Pinpoint the cell where the given text exists, returning its [X, Y] midpoint coordinate. 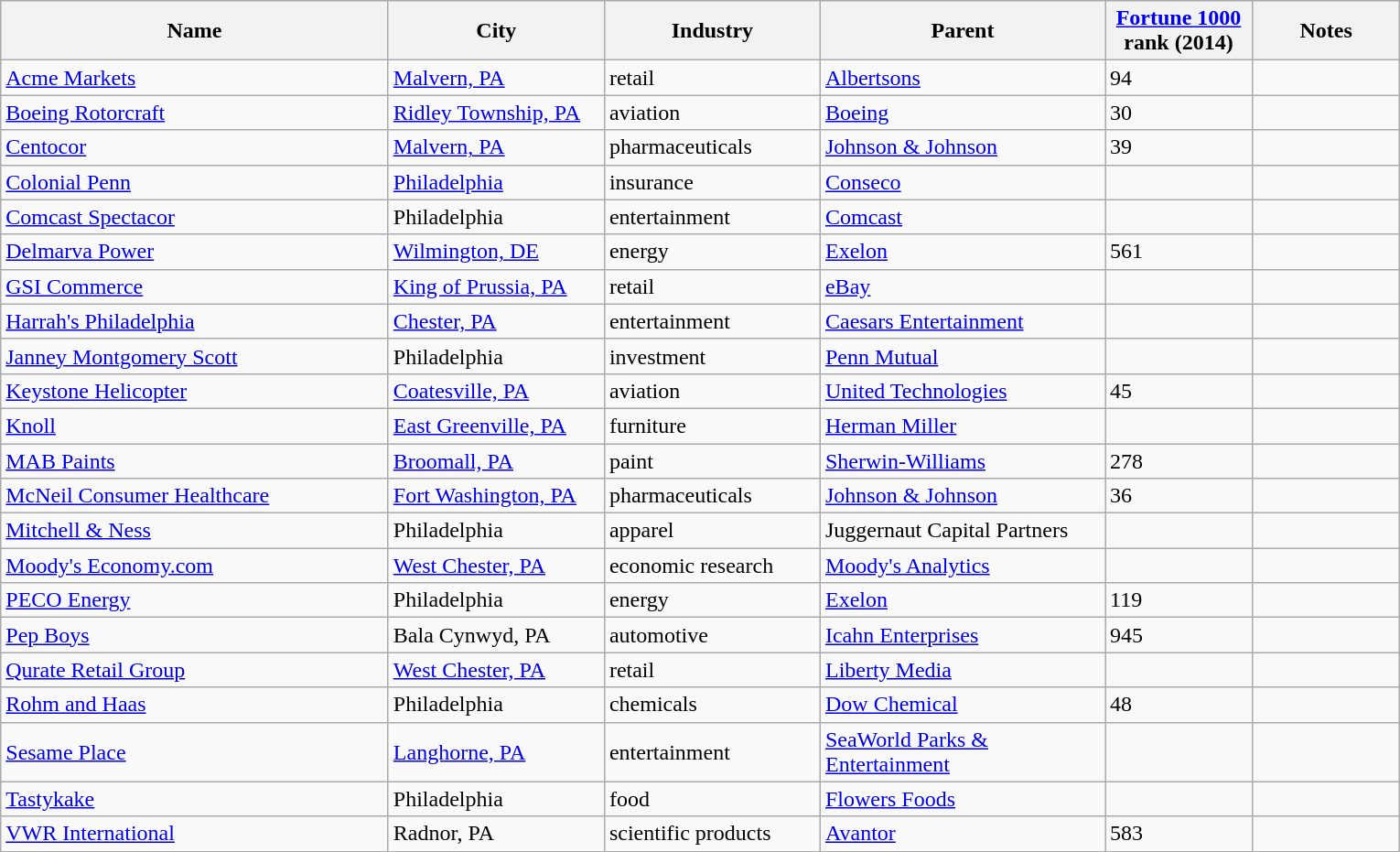
Mitchell & Ness [195, 531]
Herman Miller [963, 426]
insurance [712, 182]
Name [195, 31]
39 [1179, 147]
McNeil Consumer Healthcare [195, 496]
Delmarva Power [195, 252]
Conseco [963, 182]
Rohm and Haas [195, 705]
VWR International [195, 834]
furniture [712, 426]
36 [1179, 496]
945 [1179, 635]
Avantor [963, 834]
eBay [963, 286]
Caesars Entertainment [963, 321]
Parent [963, 31]
Flowers Foods [963, 799]
SeaWorld Parks & Entertainment [963, 752]
45 [1179, 391]
Knoll [195, 426]
apparel [712, 531]
Dow Chemical [963, 705]
Moody's Analytics [963, 566]
East Greenville, PA [496, 426]
Fortune 1000rank (2014) [1179, 31]
Wilmington, DE [496, 252]
Juggernaut Capital Partners [963, 531]
food [712, 799]
Sherwin-Williams [963, 460]
Chester, PA [496, 321]
48 [1179, 705]
Moody's Economy.com [195, 566]
Boeing Rotorcraft [195, 113]
278 [1179, 460]
94 [1179, 78]
119 [1179, 600]
chemicals [712, 705]
Acme Markets [195, 78]
Liberty Media [963, 670]
30 [1179, 113]
Qurate Retail Group [195, 670]
Pep Boys [195, 635]
Penn Mutual [963, 356]
Fort Washington, PA [496, 496]
Broomall, PA [496, 460]
Comcast Spectacor [195, 217]
561 [1179, 252]
583 [1179, 834]
PECO Energy [195, 600]
Bala Cynwyd, PA [496, 635]
GSI Commerce [195, 286]
Boeing [963, 113]
United Technologies [963, 391]
King of Prussia, PA [496, 286]
Sesame Place [195, 752]
Centocor [195, 147]
Comcast [963, 217]
Coatesville, PA [496, 391]
economic research [712, 566]
Janney Montgomery Scott [195, 356]
City [496, 31]
Ridley Township, PA [496, 113]
Harrah's Philadelphia [195, 321]
Notes [1327, 31]
Keystone Helicopter [195, 391]
Radnor, PA [496, 834]
Albertsons [963, 78]
Tastykake [195, 799]
investment [712, 356]
Colonial Penn [195, 182]
paint [712, 460]
automotive [712, 635]
Icahn Enterprises [963, 635]
Industry [712, 31]
scientific products [712, 834]
MAB Paints [195, 460]
Langhorne, PA [496, 752]
